Extract the (x, y) coordinate from the center of the cell holding the provided text.  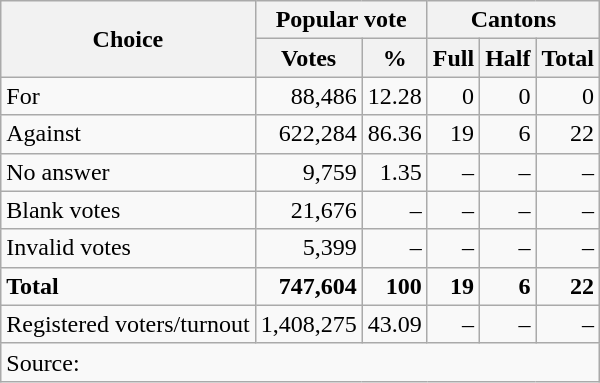
Source: (300, 362)
Invalid votes (128, 248)
Cantons (513, 20)
86.36 (394, 134)
Half (508, 58)
21,676 (308, 210)
1,408,275 (308, 324)
100 (394, 286)
Full (453, 58)
747,604 (308, 286)
Against (128, 134)
Popular vote (341, 20)
Choice (128, 39)
88,486 (308, 96)
622,284 (308, 134)
No answer (128, 172)
12.28 (394, 96)
Blank votes (128, 210)
For (128, 96)
% (394, 58)
43.09 (394, 324)
5,399 (308, 248)
1.35 (394, 172)
Registered voters/turnout (128, 324)
Votes (308, 58)
9,759 (308, 172)
